From the cell containing the given text, extract its center point as [x, y] coordinate. 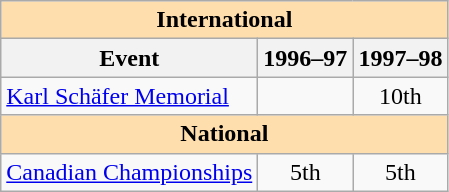
International [224, 20]
Canadian Championships [130, 172]
National [224, 134]
Karl Schäfer Memorial [130, 96]
1997–98 [400, 58]
Event [130, 58]
10th [400, 96]
1996–97 [306, 58]
